Detect which cell encompasses the target text, then output its [X, Y] center coordinate. 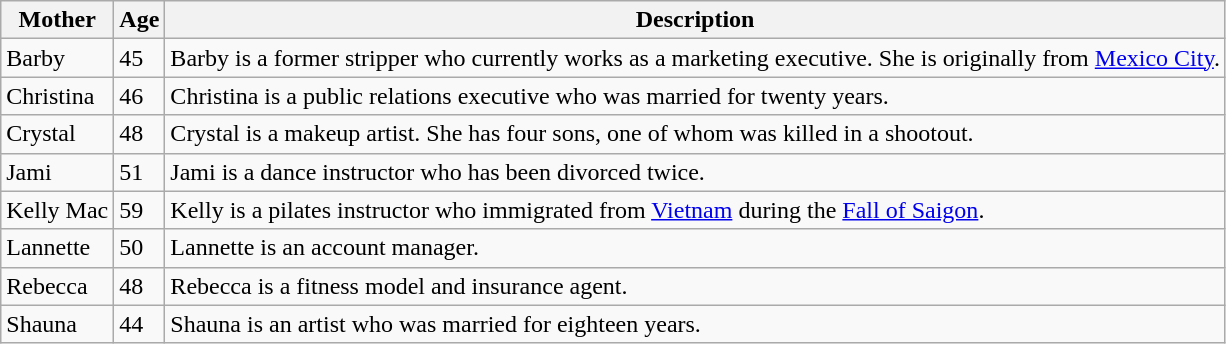
Description [696, 20]
Rebecca is a fitness model and insurance agent. [696, 286]
Crystal is a makeup artist. She has four sons, one of whom was killed in a shootout. [696, 134]
Barby [58, 58]
Shauna is an artist who was married for eighteen years. [696, 324]
Mother [58, 20]
Shauna [58, 324]
Lannette is an account manager. [696, 248]
Rebecca [58, 286]
Kelly is a pilates instructor who immigrated from Vietnam during the Fall of Saigon. [696, 210]
59 [140, 210]
50 [140, 248]
Jami [58, 172]
51 [140, 172]
Age [140, 20]
Crystal [58, 134]
Jami is a dance instructor who has been divorced twice. [696, 172]
Christina is a public relations executive who was married for twenty years. [696, 96]
45 [140, 58]
44 [140, 324]
46 [140, 96]
Christina [58, 96]
Barby is a former stripper who currently works as a marketing executive. She is originally from Mexico City. [696, 58]
Kelly Mac [58, 210]
Lannette [58, 248]
